Detect which cell encompasses the target text, then output its [X, Y] center coordinate. 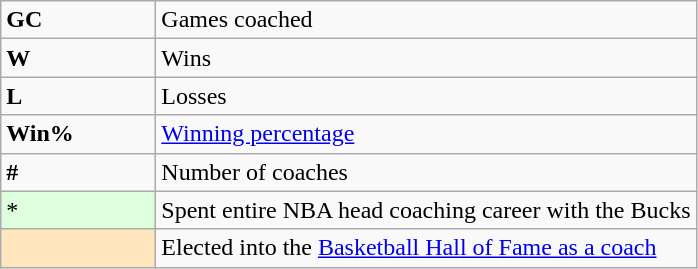
Elected into the Basketball Hall of Fame as a coach [426, 248]
Winning percentage [426, 134]
Win% [78, 134]
# [78, 172]
Wins [426, 58]
W [78, 58]
Games coached [426, 20]
Spent entire NBA head coaching career with the Bucks [426, 210]
GC [78, 20]
* [78, 210]
Number of coaches [426, 172]
Losses [426, 96]
L [78, 96]
